Determine the (X, Y) coordinate at the center of the cell enclosing the given text.  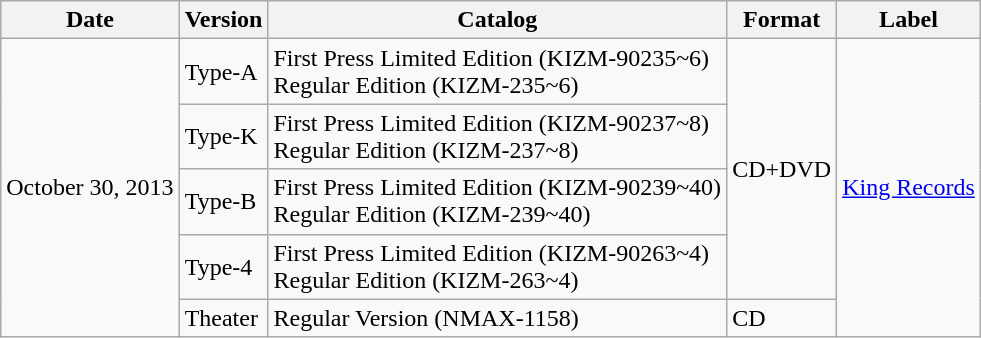
CD (782, 318)
Version (224, 20)
First Press Limited Edition (KIZM-90237~8)Regular Edition (KIZM-237~8) (498, 136)
King Records (909, 188)
Type-A (224, 72)
Label (909, 20)
First Press Limited Edition (KIZM-90263~4)Regular Edition (KIZM-263~4) (498, 266)
Catalog (498, 20)
Type-B (224, 202)
Theater (224, 318)
Type-4 (224, 266)
First Press Limited Edition (KIZM-90239~40)Regular Edition (KIZM-239~40) (498, 202)
First Press Limited Edition (KIZM-90235~6)Regular Edition (KIZM-235~6) (498, 72)
Date (90, 20)
Format (782, 20)
October 30, 2013 (90, 188)
CD+DVD (782, 169)
Regular Version (NMAX-1158) (498, 318)
Type-K (224, 136)
